Capture the cell that displays the provided text and extract its (x, y) central coordinate. 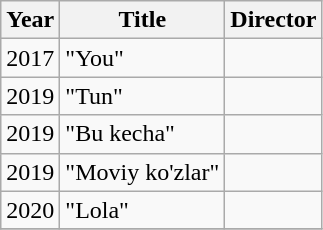
Director (274, 20)
"Tun" (142, 96)
Year (30, 20)
2020 (30, 210)
"Moviy ko'zlar" (142, 172)
2017 (30, 58)
"Lola" (142, 210)
"Bu kecha" (142, 134)
"You" (142, 58)
Title (142, 20)
